Determine the [x, y] coordinate at the center of the cell enclosing the given text.  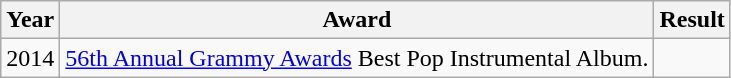
56th Annual Grammy Awards Best Pop Instrumental Album. [357, 58]
2014 [30, 58]
Award [357, 20]
Year [30, 20]
Result [692, 20]
